Provide the [X, Y] coordinate of the cell's center where the given text is located.  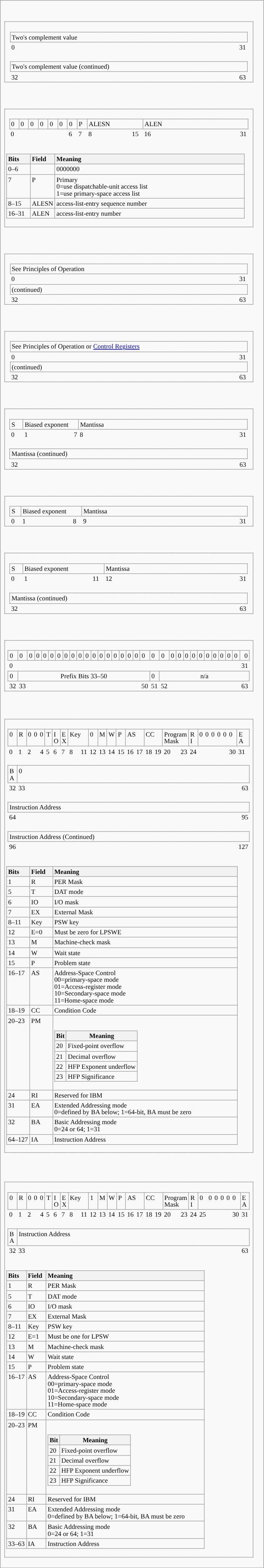
See Principles of Operation 0 31 (continued) 32 63 [132, 274]
Two's complement value 0 31 Two's complement value (continued) 32 63 [132, 47]
Prefix Bits 33–50 [84, 676]
64 [13, 817]
Instruction Address (Continued) [129, 836]
S Biased exponent Mantissa 0 1 8 9 31 [132, 506]
Primary0=use dispatchable-unit access list1=use primary-space access list [149, 187]
Two's complement value (continued) [128, 67]
52 [164, 686]
96 [13, 846]
95 [243, 817]
51 [154, 686]
E=0 [41, 932]
access-list-entry number [149, 213]
64–127 [18, 1139]
E=1 [36, 1337]
See Principles of Operation [128, 269]
8–15 [18, 203]
S Biased exponent Mantissa 0 1 11 12 31 Mantissa (continued) 32 63 [132, 578]
127 [243, 846]
n/a [204, 676]
0 0 0 0 0 0 0 0 0 0 0 0 0 0 0 0 0 0 0 0 0 0 0 0 0 0 0 0 0 0 0 0 0 31 0 Prefix Bits 33–50 0 n/a 32 33 50 51 52 63 [132, 660]
0–6 [18, 169]
Must be one for LPSW [125, 1337]
access-list-entry sequence number [149, 203]
Must be zero for LPSWE [145, 932]
See Principles of Operation or Control Registers [128, 346]
Two's complement value [128, 37]
S Biased exponent Mantissa 0 1 7 8 31 Mantissa (continued) 32 63 [132, 434]
0000000 [149, 169]
25 [203, 1215]
See Principles of Operation or Control Registers 0 31 (continued) 32 63 [132, 351]
16–31 [18, 213]
9 [87, 521]
50 [145, 686]
33–63 [17, 1543]
